Locate the cell with the specified text and output its (X, Y) center coordinate. 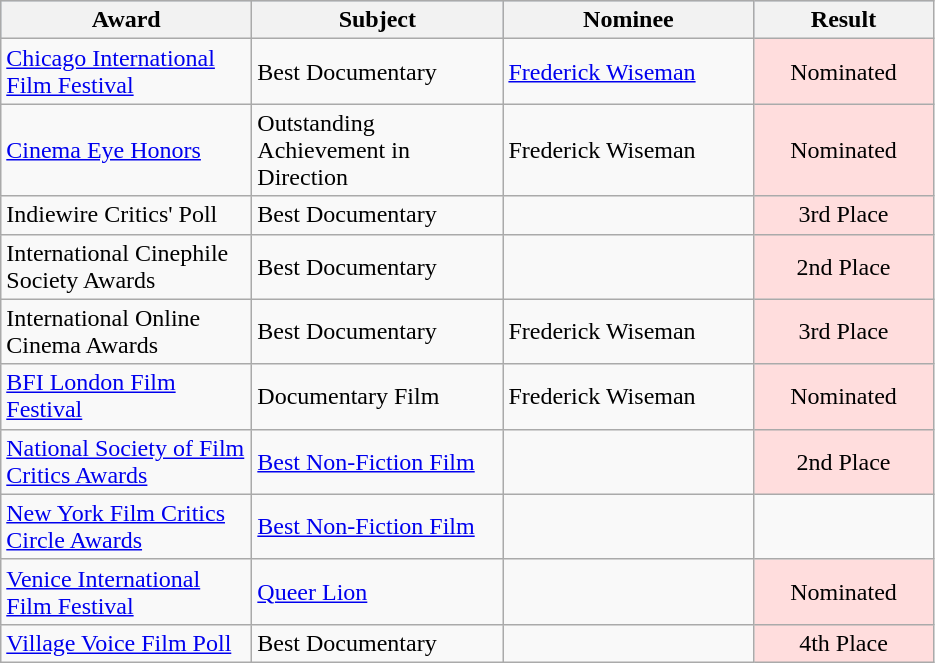
Documentary Film (378, 396)
Cinema Eye Honors (126, 150)
Award (126, 20)
Subject (378, 20)
International Online Cinema Awards (126, 332)
Village Voice Film Poll (126, 643)
New York Film Critics Circle Awards (126, 526)
Outstanding Achievement in Direction (378, 150)
Result (844, 20)
Venice International Film Festival (126, 592)
National Society of Film Critics Awards (126, 462)
BFI London Film Festival (126, 396)
Queer Lion (378, 592)
4th Place (844, 643)
Indiewire Critics' Poll (126, 215)
Chicago International Film Festival (126, 72)
Nominee (628, 20)
International Cinephile Society Awards (126, 266)
